Return the [X, Y] coordinate for the center point of the cell that contains the specified text.  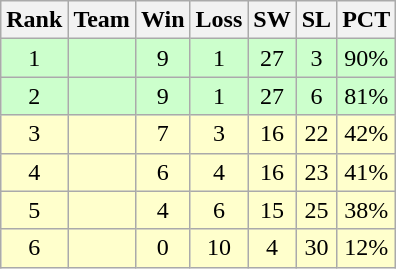
15 [272, 210]
12% [366, 248]
81% [366, 96]
30 [316, 248]
SL [316, 20]
38% [366, 210]
Loss [219, 20]
10 [219, 248]
23 [316, 172]
7 [162, 134]
PCT [366, 20]
42% [366, 134]
Team [102, 20]
25 [316, 210]
0 [162, 248]
SW [272, 20]
90% [366, 58]
2 [34, 96]
Rank [34, 20]
22 [316, 134]
Win [162, 20]
5 [34, 210]
41% [366, 172]
